Extract the (X, Y) coordinate from the center of the cell holding the provided text.  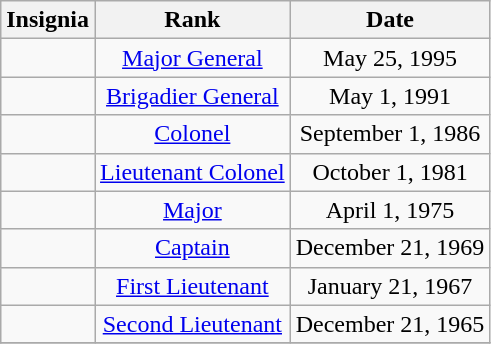
December 21, 1965 (390, 324)
January 21, 1967 (390, 286)
Lieutenant Colonel (193, 172)
Major General (193, 58)
September 1, 1986 (390, 134)
Insignia (48, 20)
Second Lieutenant (193, 324)
December 21, 1969 (390, 248)
Major (193, 210)
First Lieutenant (193, 286)
Brigadier General (193, 96)
April 1, 1975 (390, 210)
May 25, 1995 (390, 58)
May 1, 1991 (390, 96)
Colonel (193, 134)
October 1, 1981 (390, 172)
Captain (193, 248)
Rank (193, 20)
Date (390, 20)
